Detect which cell encompasses the target text, then output its (X, Y) center coordinate. 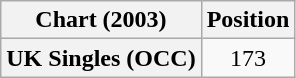
173 (248, 58)
Position (248, 20)
Chart (2003) (101, 20)
UK Singles (OCC) (101, 58)
